Return the (X, Y) coordinate for the center point of the cell that contains the specified text.  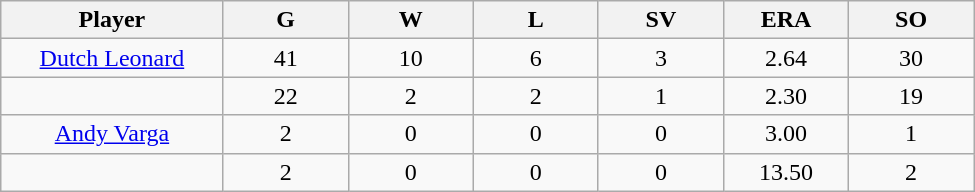
Andy Varga (112, 134)
6 (536, 58)
2.30 (786, 96)
L (536, 20)
ERA (786, 20)
22 (286, 96)
W (410, 20)
Dutch Leonard (112, 58)
19 (912, 96)
SO (912, 20)
2.64 (786, 58)
SV (660, 20)
Player (112, 20)
3 (660, 58)
13.50 (786, 172)
G (286, 20)
30 (912, 58)
41 (286, 58)
3.00 (786, 134)
10 (410, 58)
